Extract the [X, Y] coordinate from the center of the cell holding the provided text.  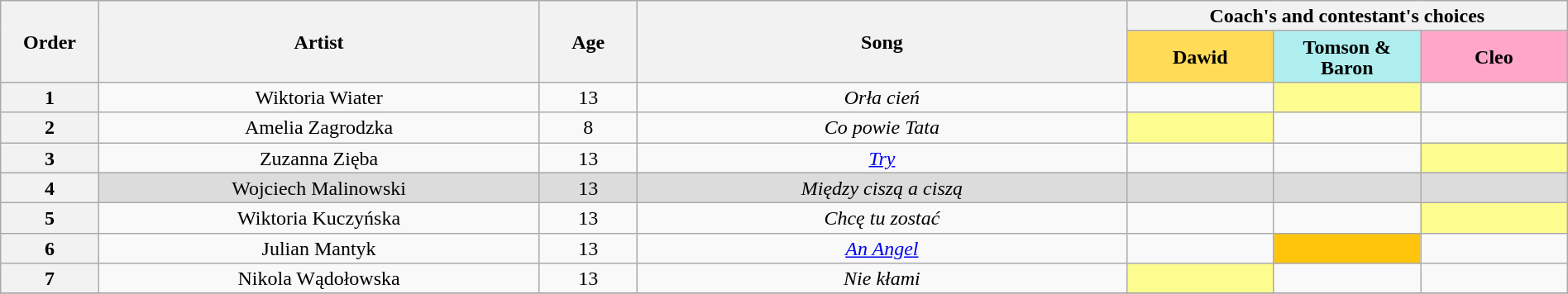
An Angel [882, 248]
Tomson & Baron [1347, 56]
7 [50, 279]
Orła cień [882, 97]
8 [588, 127]
Dawid [1200, 56]
1 [50, 97]
2 [50, 127]
3 [50, 157]
Co powie Tata [882, 127]
Cleo [1494, 56]
4 [50, 188]
Zuzanna Zięba [319, 157]
Order [50, 41]
Song [882, 41]
Amelia Zagrodzka [319, 127]
Nikola Wądołowska [319, 279]
Julian Mantyk [319, 248]
Wiktoria Wiater [319, 97]
Age [588, 41]
Chcę tu zostać [882, 218]
Wiktoria Kuczyńska [319, 218]
5 [50, 218]
Nie kłami [882, 279]
Coach's and contestant's choices [1346, 17]
Wojciech Malinowski [319, 188]
Try [882, 157]
6 [50, 248]
Artist [319, 41]
Między ciszą a ciszą [882, 188]
